For the text-containing cell, return its midpoint in [x, y] coordinate format. 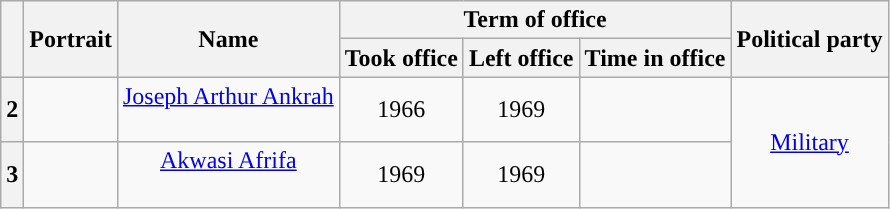
3 [12, 174]
Term of office [535, 20]
Akwasi Afrifa [228, 174]
Political party [810, 39]
2 [12, 110]
Name [228, 39]
Military [810, 142]
Portrait [71, 39]
Joseph Arthur Ankrah [228, 110]
1966 [401, 110]
Time in office [655, 58]
Left office [521, 58]
Took office [401, 58]
